Scan for the cell matching the given text and deliver its [X, Y] coordinate at center. 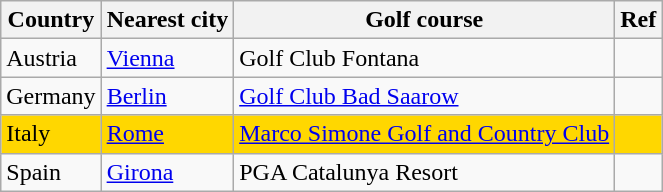
Marco Simone Golf and Country Club [424, 134]
Golf Club Fontana [424, 58]
Germany [51, 96]
PGA Catalunya Resort [424, 172]
Spain [51, 172]
Golf course [424, 20]
Nearest city [168, 20]
Vienna [168, 58]
Austria [51, 58]
Girona [168, 172]
Italy [51, 134]
Rome [168, 134]
Country [51, 20]
Ref [638, 20]
Berlin [168, 96]
Golf Club Bad Saarow [424, 96]
